Search for the cell housing the specified text and yield its [X, Y] center coordinate. 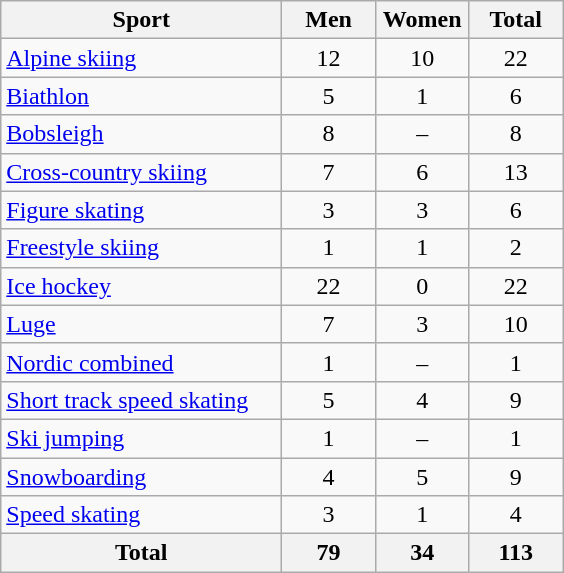
2 [516, 248]
Freestyle skiing [142, 248]
Alpine skiing [142, 58]
0 [422, 286]
Figure skating [142, 210]
79 [329, 553]
Luge [142, 324]
Men [329, 20]
113 [516, 553]
Women [422, 20]
Bobsleigh [142, 134]
13 [516, 172]
12 [329, 58]
Nordic combined [142, 362]
Cross-country skiing [142, 172]
Biathlon [142, 96]
34 [422, 553]
Short track speed skating [142, 400]
Snowboarding [142, 477]
Sport [142, 20]
Ice hockey [142, 286]
Ski jumping [142, 438]
Speed skating [142, 515]
